Output the (x, y) coordinate of the center of the cell containing the given text.  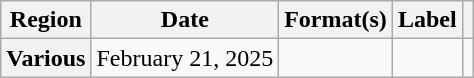
Format(s) (336, 20)
February 21, 2025 (185, 58)
Various (46, 58)
Date (185, 20)
Region (46, 20)
Label (427, 20)
